Provide the [x, y] coordinate of the cell's center where the given text is located.  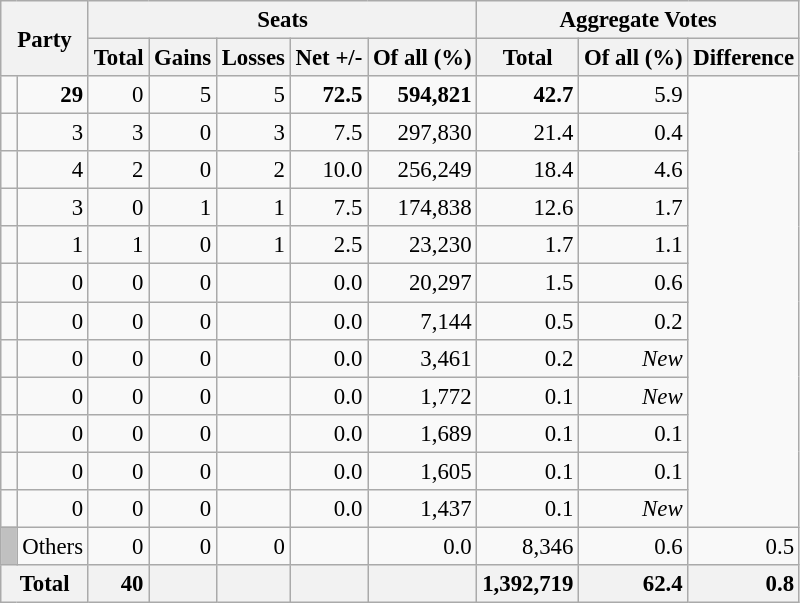
Party [45, 38]
4 [52, 170]
Net +/- [328, 58]
23,230 [422, 245]
10.0 [328, 170]
297,830 [422, 133]
42.7 [528, 95]
Losses [253, 58]
1,392,719 [528, 584]
Difference [744, 58]
5.9 [634, 95]
1.5 [528, 283]
1,689 [422, 433]
12.6 [528, 208]
1.1 [634, 245]
1,605 [422, 471]
1,772 [422, 396]
21.4 [528, 133]
1,437 [422, 509]
174,838 [422, 208]
7,144 [422, 321]
4.6 [634, 170]
Gains [183, 58]
20,297 [422, 283]
Seats [282, 20]
256,249 [422, 170]
8,346 [528, 546]
0.8 [744, 584]
62.4 [634, 584]
29 [52, 95]
18.4 [528, 170]
Others [52, 546]
594,821 [422, 95]
3,461 [422, 358]
0.4 [634, 133]
40 [118, 584]
Aggregate Votes [638, 20]
2.5 [328, 245]
72.5 [328, 95]
